Determine the (X, Y) coordinate at the center of the cell enclosing the given text.  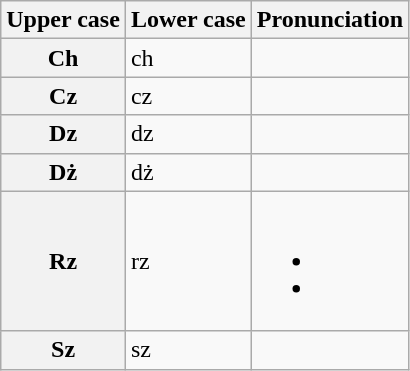
Rz (64, 261)
ch (188, 58)
Dz (64, 134)
Upper case (64, 20)
dz (188, 134)
Ch (64, 58)
dż (188, 172)
cz (188, 96)
Lower case (188, 20)
sz (188, 350)
Sz (64, 350)
Pronunciation (330, 20)
rz (188, 261)
Dż (64, 172)
Cz (64, 96)
